Determine the [x, y] coordinate at the center of the cell enclosing the given text.  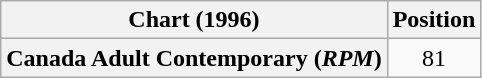
Position [434, 20]
Chart (1996) [194, 20]
Canada Adult Contemporary (RPM) [194, 58]
81 [434, 58]
